Identify which cell holds the provided text, then report its (X, Y) central coordinate. 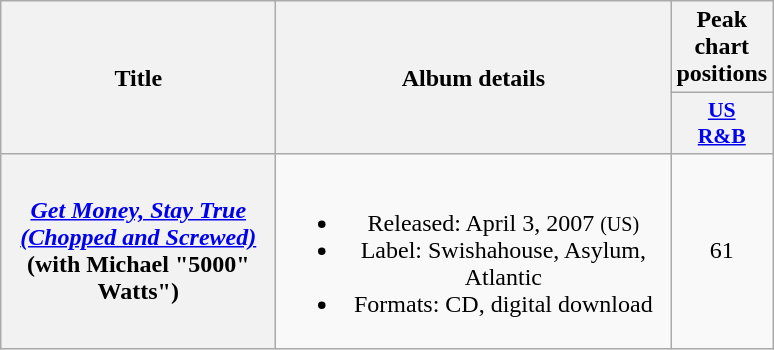
61 (722, 251)
Title (138, 78)
Released: April 3, 2007 (US)Label: Swishahouse, Asylum, AtlanticFormats: CD, digital download (474, 251)
Album details (474, 78)
USR&B (722, 124)
Get Money, Stay True (Chopped and Screwed)(with Michael "5000" Watts") (138, 251)
Peak chart positions (722, 47)
